Detect which cell encompasses the target text, then output its [x, y] center coordinate. 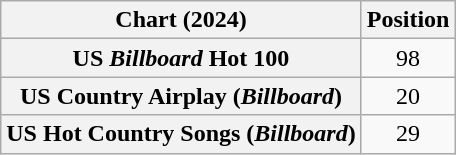
Position [408, 20]
Chart (2024) [181, 20]
US Country Airplay (Billboard) [181, 96]
US Billboard Hot 100 [181, 58]
20 [408, 96]
98 [408, 58]
US Hot Country Songs (Billboard) [181, 134]
29 [408, 134]
